Provide the (x, y) coordinate of the cell's center where the given text is located.  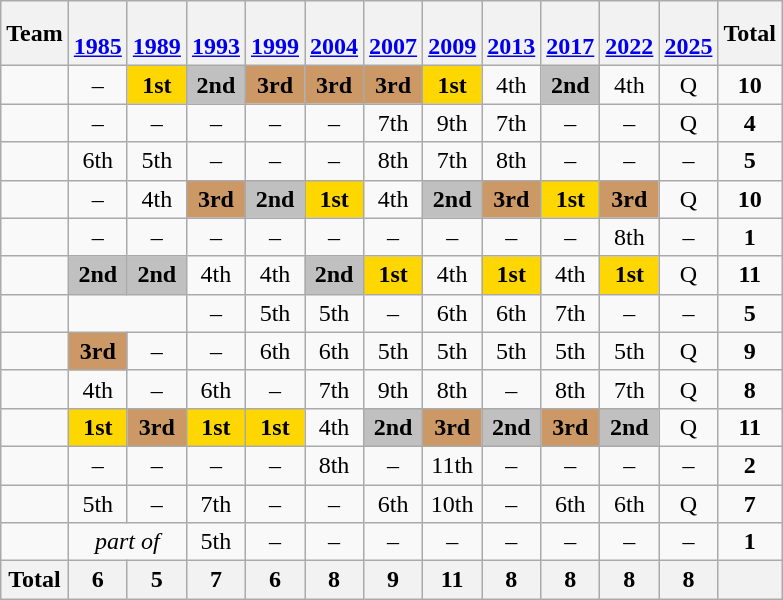
2 (750, 465)
1999 (274, 34)
part of (127, 542)
2017 (570, 34)
2007 (394, 34)
2022 (630, 34)
2009 (452, 34)
2004 (334, 34)
4 (750, 123)
1985 (98, 34)
1989 (156, 34)
2025 (688, 34)
11th (452, 465)
1993 (216, 34)
2013 (512, 34)
Team (35, 34)
10th (452, 503)
